Extract the (X, Y) coordinate from the center of the cell holding the provided text.  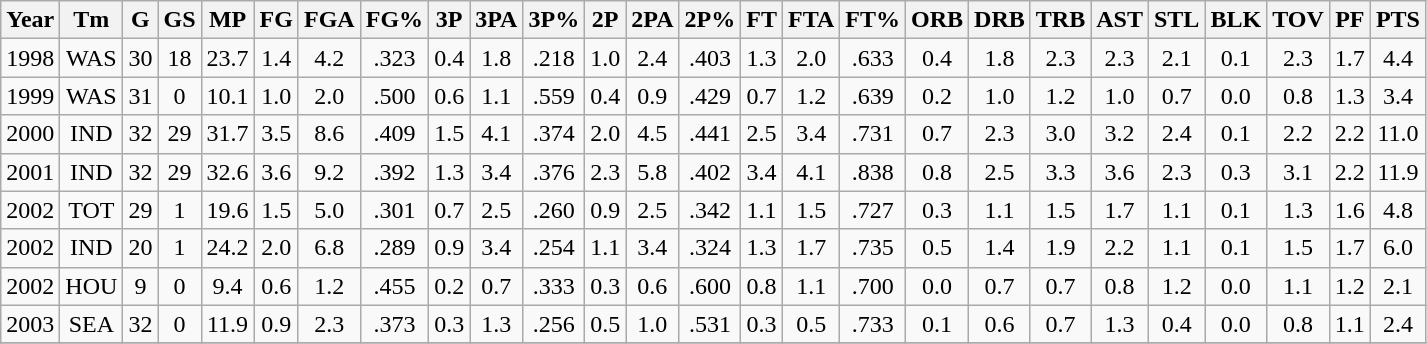
.392 (394, 172)
.838 (873, 172)
.403 (710, 58)
.376 (554, 172)
GS (180, 20)
1.6 (1350, 210)
1998 (30, 58)
20 (140, 248)
24.2 (228, 248)
4.4 (1398, 58)
.374 (554, 134)
.600 (710, 286)
FG% (394, 20)
PF (1350, 20)
Year (30, 20)
4.8 (1398, 210)
AST (1120, 20)
19.6 (228, 210)
2000 (30, 134)
3.2 (1120, 134)
.323 (394, 58)
.731 (873, 134)
PTS (1398, 20)
.727 (873, 210)
2P (606, 20)
.441 (710, 134)
30 (140, 58)
Tm (92, 20)
FTA (810, 20)
TOT (92, 210)
3.5 (276, 134)
FGA (329, 20)
6.8 (329, 248)
.333 (554, 286)
32.6 (228, 172)
G (140, 20)
.260 (554, 210)
11.0 (1398, 134)
9.4 (228, 286)
2PA (652, 20)
.324 (710, 248)
.733 (873, 324)
STL (1176, 20)
2001 (30, 172)
.301 (394, 210)
.409 (394, 134)
3.1 (1298, 172)
31 (140, 96)
.254 (554, 248)
DRB (1000, 20)
FG (276, 20)
TOV (1298, 20)
.455 (394, 286)
23.7 (228, 58)
.639 (873, 96)
31.7 (228, 134)
HOU (92, 286)
10.1 (228, 96)
3P (450, 20)
BLK (1236, 20)
2003 (30, 324)
ORB (938, 20)
TRB (1060, 20)
FT% (873, 20)
.429 (710, 96)
.500 (394, 96)
5.0 (329, 210)
.402 (710, 172)
.700 (873, 286)
3P% (554, 20)
.531 (710, 324)
FT (762, 20)
9.2 (329, 172)
1999 (30, 96)
6.0 (1398, 248)
.559 (554, 96)
.633 (873, 58)
9 (140, 286)
.256 (554, 324)
5.8 (652, 172)
SEA (92, 324)
4.2 (329, 58)
2P% (710, 20)
3PA (496, 20)
1.9 (1060, 248)
MP (228, 20)
3.3 (1060, 172)
18 (180, 58)
3.0 (1060, 134)
.373 (394, 324)
.289 (394, 248)
8.6 (329, 134)
.342 (710, 210)
.735 (873, 248)
.218 (554, 58)
4.5 (652, 134)
